Search for the cell housing the specified text and yield its [X, Y] center coordinate. 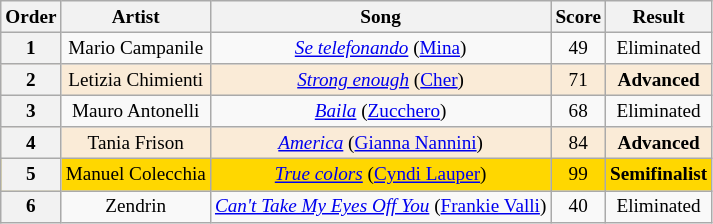
4 [31, 143]
America (Gianna Nannini) [380, 143]
Mauro Antonelli [136, 111]
Result [659, 17]
Song [380, 17]
Semifinalist [659, 175]
3 [31, 111]
Letizia Chimienti [136, 80]
True colors (Cyndi Lauper) [380, 175]
6 [31, 206]
Tania Frison [136, 143]
68 [578, 111]
Order [31, 17]
Mario Campanile [136, 48]
2 [31, 80]
40 [578, 206]
Can't Take My Eyes Off You (Frankie Valli) [380, 206]
Artist [136, 17]
99 [578, 175]
71 [578, 80]
1 [31, 48]
Manuel Colecchia [136, 175]
49 [578, 48]
Strong enough (Cher) [380, 80]
84 [578, 143]
Zendrin [136, 206]
Baila (Zucchero) [380, 111]
Score [578, 17]
5 [31, 175]
Se telefonando (Mina) [380, 48]
